Return [x, y] of the center of cell containing provided text 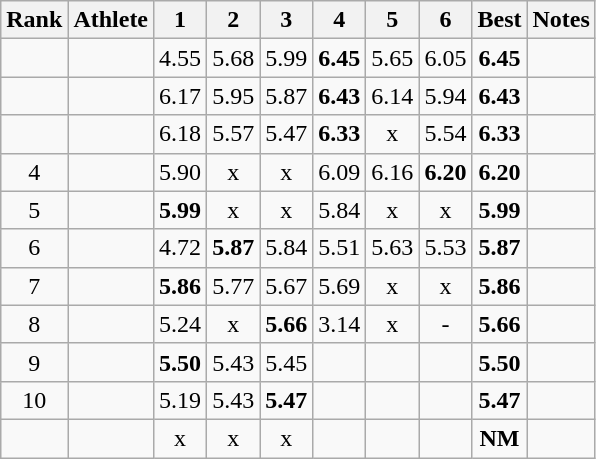
5.68 [234, 58]
5.45 [286, 362]
Rank [34, 20]
5.65 [392, 58]
8 [34, 324]
1 [180, 20]
Notes [561, 20]
4.72 [180, 248]
9 [34, 362]
5.69 [340, 286]
5.63 [392, 248]
5.95 [234, 96]
- [446, 324]
3 [286, 20]
NM [500, 438]
6.16 [392, 172]
6.05 [446, 58]
3.14 [340, 324]
7 [34, 286]
10 [34, 400]
Athlete [111, 20]
5.94 [446, 96]
4.55 [180, 58]
5.77 [234, 286]
2 [234, 20]
5.19 [180, 400]
6.14 [392, 96]
5.57 [234, 134]
5.67 [286, 286]
5.53 [446, 248]
5.24 [180, 324]
5.90 [180, 172]
6.17 [180, 96]
6.18 [180, 134]
Best [500, 20]
5.51 [340, 248]
6.09 [340, 172]
5.54 [446, 134]
